Locate the cell with the specified text and output its [x, y] center coordinate. 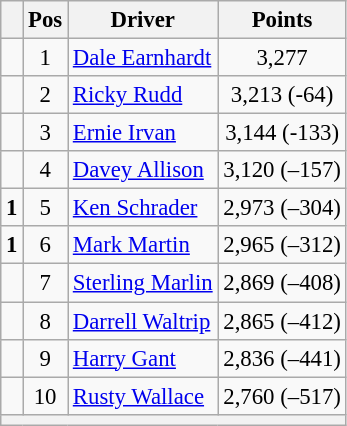
Harry Gant [143, 358]
7 [46, 283]
Mark Martin [143, 245]
3,213 (-64) [282, 95]
Rusty Wallace [143, 396]
Pos [46, 20]
8 [46, 321]
2,760 (–517) [282, 396]
Ernie Irvan [143, 133]
3,144 (-133) [282, 133]
2,965 (–312) [282, 245]
3,277 [282, 58]
2,973 (–304) [282, 208]
9 [46, 358]
6 [46, 245]
Dale Earnhardt [143, 58]
3 [46, 133]
Ken Schrader [143, 208]
2,869 (–408) [282, 283]
4 [46, 170]
Davey Allison [143, 170]
5 [46, 208]
Ricky Rudd [143, 95]
Sterling Marlin [143, 283]
3,120 (–157) [282, 170]
2 [46, 95]
2,865 (–412) [282, 321]
10 [46, 396]
Darrell Waltrip [143, 321]
2,836 (–441) [282, 358]
Points [282, 20]
Driver [143, 20]
